Output the (x, y) coordinate of the center of the cell containing the given text.  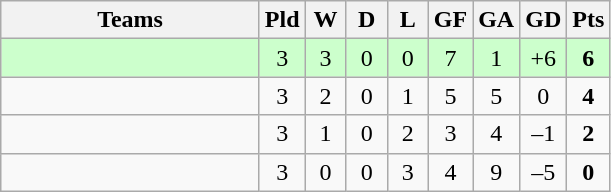
L (408, 20)
GF (450, 20)
9 (496, 172)
GD (544, 20)
–1 (544, 134)
7 (450, 58)
Pld (282, 20)
–5 (544, 172)
+6 (544, 58)
Pts (588, 20)
6 (588, 58)
D (366, 20)
Teams (130, 20)
W (326, 20)
GA (496, 20)
